Output the [x, y] coordinate of the center of the cell containing the given text.  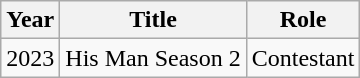
2023 [30, 58]
Contestant [303, 58]
Title [153, 20]
Year [30, 20]
Role [303, 20]
His Man Season 2 [153, 58]
